Extract the [X, Y] coordinate from the center of the cell holding the provided text.  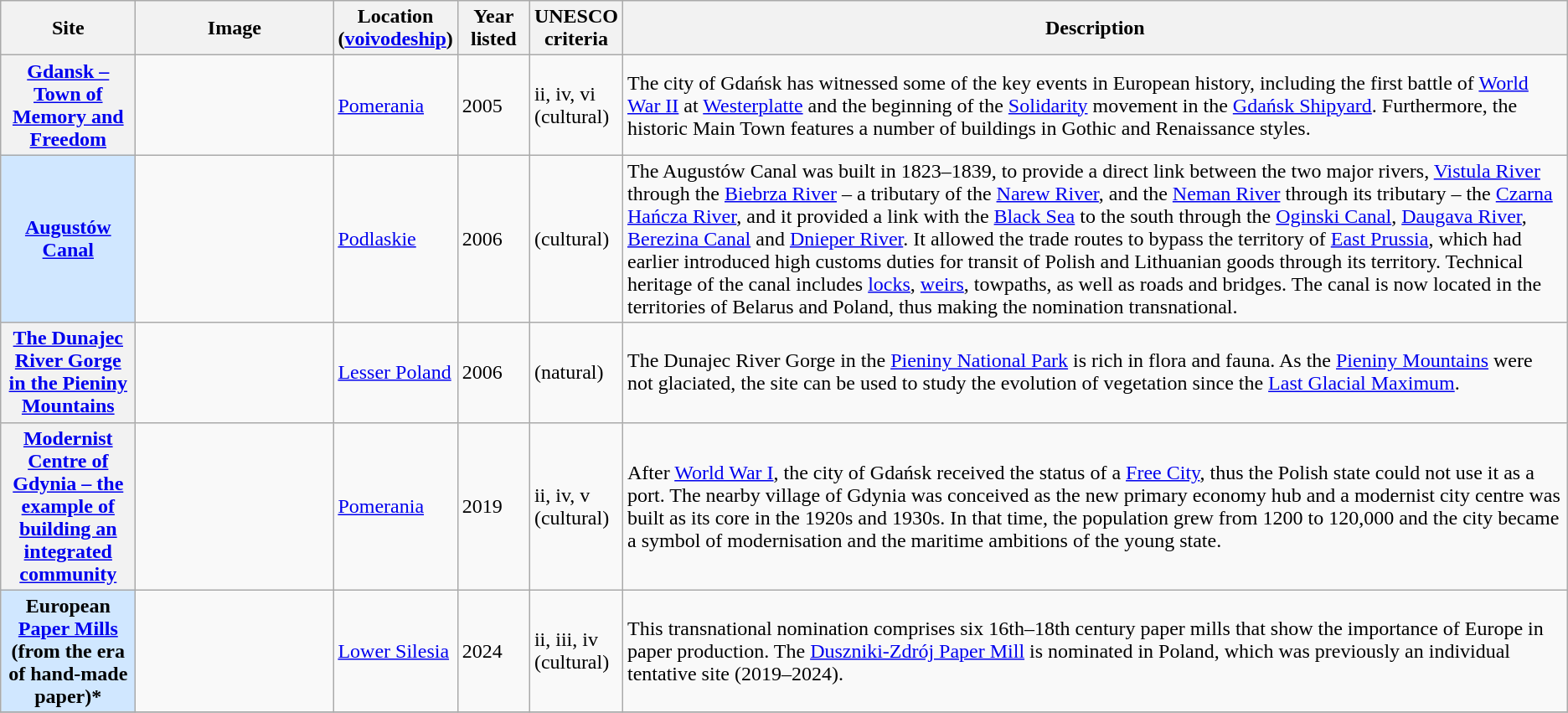
2024 [493, 651]
Gdansk – Town of Memory and Freedom [69, 106]
Description [1095, 28]
Lesser Poland [395, 372]
Site [69, 28]
Image [235, 28]
Location (voivodeship) [395, 28]
2005 [493, 106]
2019 [493, 506]
UNESCO criteria [576, 28]
Podlaskie [395, 239]
(natural) [576, 372]
ii, iv, vi (cultural) [576, 106]
(cultural) [576, 239]
ii, iv, v (cultural) [576, 506]
ii, iii, iv(cultural) [576, 651]
Modernist Centre of Gdynia – the example of building an integrated community [69, 506]
European Paper Mills (from the era of hand-made paper)* [69, 651]
Lower Silesia [395, 651]
The Dunajec River Gorge in the Pieniny Mountains [69, 372]
Year listed [493, 28]
Augustów Canal [69, 239]
